Scan for the cell matching the given text and deliver its (x, y) coordinate at center. 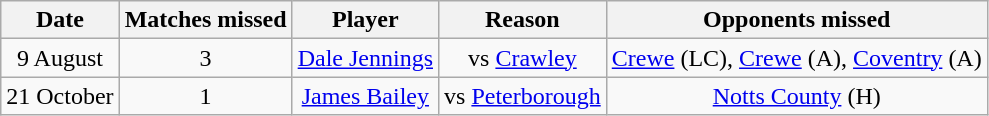
James Bailey (365, 96)
Dale Jennings (365, 58)
Player (365, 20)
21 October (60, 96)
Matches missed (206, 20)
Opponents missed (796, 20)
3 (206, 58)
Date (60, 20)
Reason (523, 20)
1 (206, 96)
9 August (60, 58)
Notts County (H) (796, 96)
vs Peterborough (523, 96)
vs Crawley (523, 58)
Crewe (LC), Crewe (A), Coventry (A) (796, 58)
